Return the (x, y) coordinate for the center point of the cell that contains the specified text.  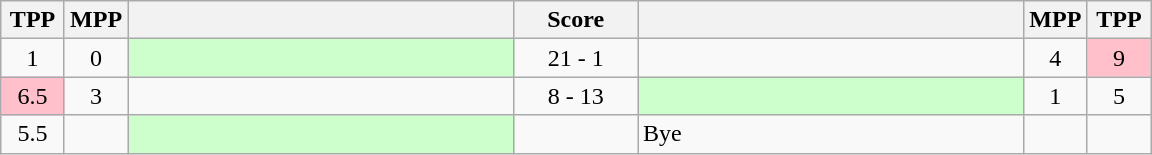
8 - 13 (576, 96)
5.5 (33, 134)
0 (96, 58)
6.5 (33, 96)
Score (576, 20)
5 (1119, 96)
9 (1119, 58)
4 (1056, 58)
3 (96, 96)
Bye (831, 134)
21 - 1 (576, 58)
